Determine the [X, Y] coordinate at the center of the cell enclosing the given text.  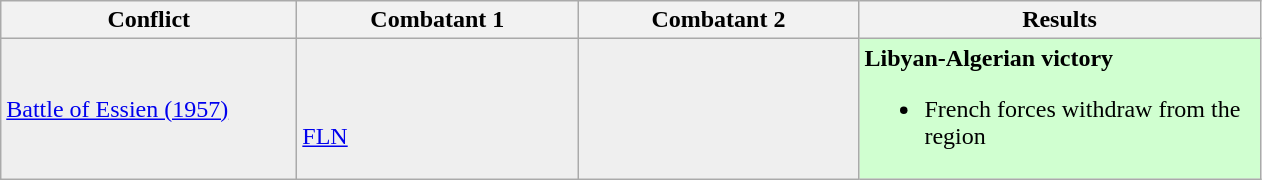
Combatant 1 [438, 20]
Results [1060, 20]
Combatant 2 [718, 20]
Libyan-Algerian victoryFrench forces withdraw from the region [1060, 109]
Conflict [149, 20]
FLN [438, 109]
Battle of Essien (1957) [149, 109]
